Search for the cell housing the specified text and yield its (x, y) center coordinate. 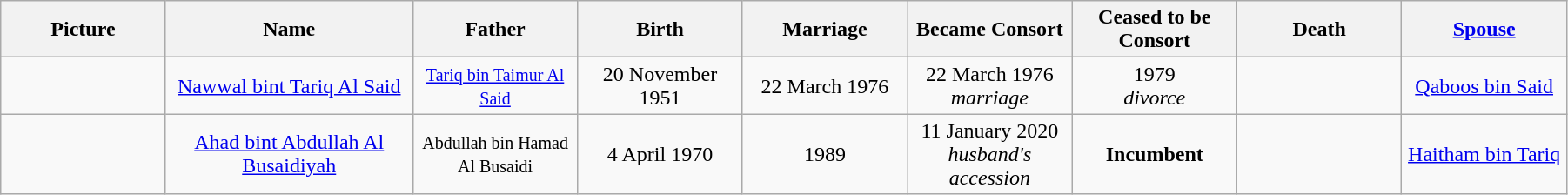
Father (494, 30)
Ahad bint Abdullah Al Busaidiyah (289, 154)
4 April 1970 (660, 154)
Haitham bin Tariq (1484, 154)
Name (289, 30)
Marriage (825, 30)
22 March 1976marriage (990, 85)
Picture (84, 30)
Incumbent (1154, 154)
Abdullah bin Hamad Al Busaidi (494, 154)
Became Consort (990, 30)
Spouse (1484, 30)
11 January 2020 husband's accession (990, 154)
20 November 1951 (660, 85)
1989 (825, 154)
1979divorce (1154, 85)
Death (1319, 30)
Birth (660, 30)
Ceased to be Consort (1154, 30)
Tariq bin Taimur Al Said (494, 85)
Qaboos bin Said (1484, 85)
Nawwal bint Tariq Al Said (289, 85)
22 March 1976 (825, 85)
